Find where the given text appears and provide that cell's center as (x, y) coordinate. 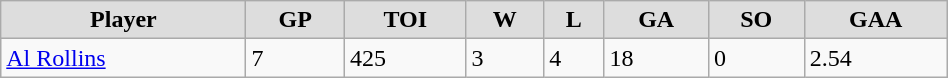
GAA (876, 20)
GA (656, 20)
7 (296, 58)
Player (124, 20)
Al Rollins (124, 58)
2.54 (876, 58)
L (574, 20)
18 (656, 58)
0 (756, 58)
4 (574, 58)
SO (756, 20)
TOI (406, 20)
3 (505, 58)
425 (406, 58)
GP (296, 20)
W (505, 20)
